Output the (X, Y) coordinate of the center of the cell containing the given text.  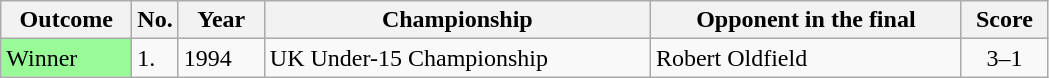
1. (155, 58)
No. (155, 20)
Outcome (66, 20)
Year (221, 20)
3–1 (1004, 58)
UK Under-15 Championship (457, 58)
Winner (66, 58)
Championship (457, 20)
Robert Oldfield (806, 58)
Opponent in the final (806, 20)
Score (1004, 20)
1994 (221, 58)
